Return (X, Y) of the center of cell containing provided text 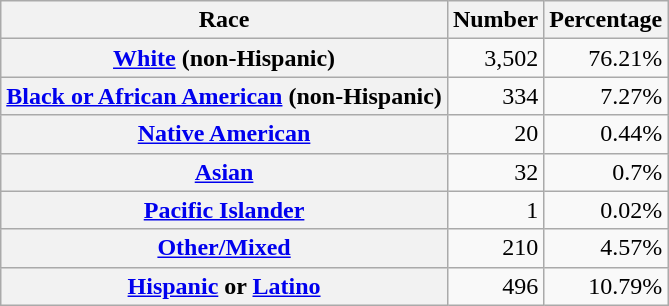
Race (224, 20)
Hispanic or Latino (224, 286)
White (non-Hispanic) (224, 58)
0.44% (606, 134)
Native American (224, 134)
496 (495, 286)
Other/Mixed (224, 248)
0.7% (606, 172)
0.02% (606, 210)
32 (495, 172)
4.57% (606, 248)
334 (495, 96)
Percentage (606, 20)
210 (495, 248)
Black or African American (non-Hispanic) (224, 96)
Pacific Islander (224, 210)
20 (495, 134)
7.27% (606, 96)
76.21% (606, 58)
1 (495, 210)
3,502 (495, 58)
10.79% (606, 286)
Number (495, 20)
Asian (224, 172)
